Determine the [x, y] coordinate at the center of the cell enclosing the given text.  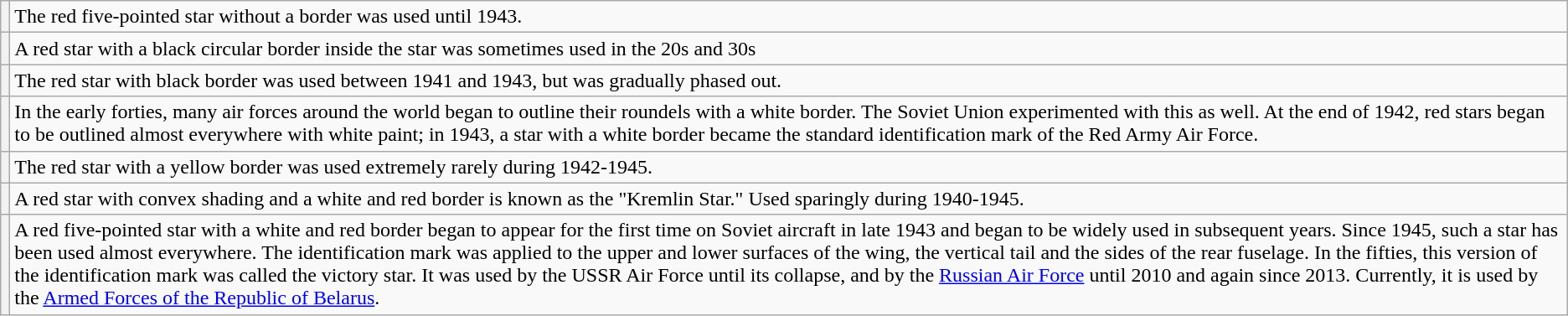
The red star with a yellow border was used extremely rarely during 1942-1945. [789, 167]
A red star with a black circular border inside the star was sometimes used in the 20s and 30s [789, 49]
The red star with black border was used between 1941 and 1943, but was gradually phased out. [789, 80]
The red five-pointed star without a border was used until 1943. [789, 17]
A red star with convex shading and a white and red border is known as the "Kremlin Star." Used sparingly during 1940-1945. [789, 199]
